Pinpoint the cell where the given text exists, returning its [X, Y] midpoint coordinate. 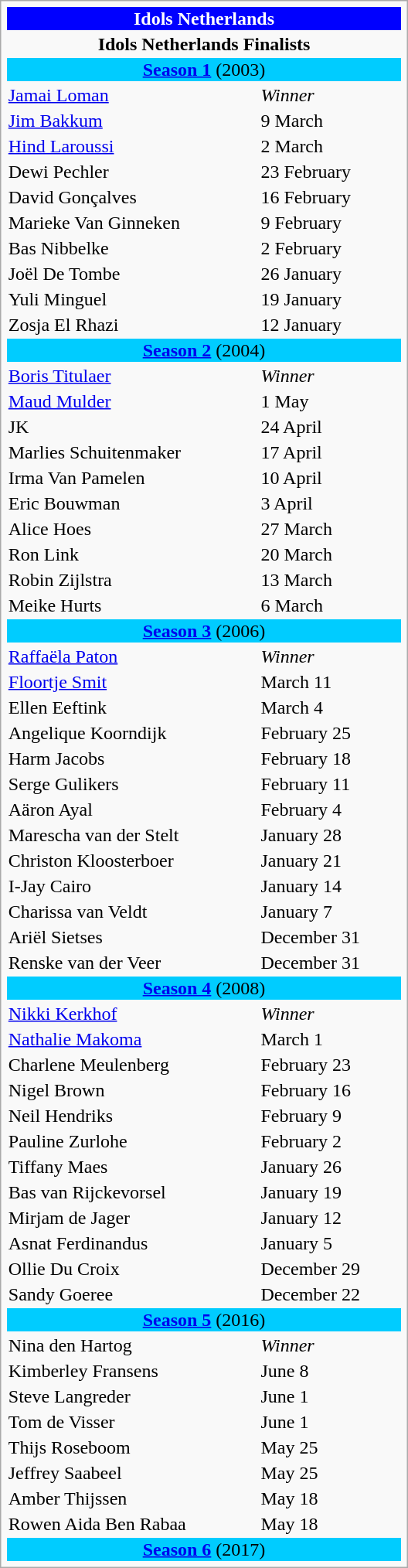
Bas Nibbelke [132, 248]
Idols Netherlands [204, 19]
David Gonçalves [132, 197]
1 May [331, 401]
Nigel Brown [132, 1090]
February 25 [331, 733]
March 4 [331, 707]
13 March [331, 580]
Kimberley Fransens [132, 1371]
Steve Langreder [132, 1396]
Neil Hendriks [132, 1116]
January 12 [331, 1218]
January 28 [331, 835]
Yuli Minguel [132, 299]
February 18 [331, 758]
Charlene Meulenberg [132, 1065]
Aäron Ayal [132, 810]
3 April [331, 503]
Jim Bakkum [132, 121]
Irma Van Pamelen [132, 478]
23 February [331, 172]
February 4 [331, 810]
February 2 [331, 1141]
17 April [331, 452]
I-Jay Cairo [132, 886]
Amber Thijssen [132, 1498]
9 March [331, 121]
February 23 [331, 1065]
Nathalie Makoma [132, 1039]
Pauline Zurlohe [132, 1141]
February 11 [331, 784]
Season 2 (2004) [204, 350]
Mirjam de Jager [132, 1218]
Angelique Koorndijk [132, 733]
26 January [331, 274]
Hind Laroussi [132, 146]
Renske van der Veer [132, 963]
Asnat Ferdinandus [132, 1243]
Tom de Visser [132, 1422]
January 5 [331, 1243]
Season 1 (2003) [204, 70]
Jeffrey Saabeel [132, 1473]
Thijs Roseboom [132, 1447]
January 7 [331, 912]
Maud Mulder [132, 401]
Sandy Goeree [132, 1294]
Ellen Eeftink [132, 707]
Marescha van der Stelt [132, 835]
10 April [331, 478]
9 February [331, 223]
20 March [331, 554]
12 January [331, 325]
Ron Link [132, 554]
March 11 [331, 682]
27 March [331, 529]
Eric Bouwman [132, 503]
Christon Kloosterboer [132, 861]
Marlies Schuitenmaker [132, 452]
Nikki Kerkhof [132, 1014]
Bas van Rijckevorsel [132, 1192]
Dewi Pechler [132, 172]
Marieke Van Ginneken [132, 223]
Tiffany Maes [132, 1167]
Meike Hurts [132, 605]
February 9 [331, 1116]
Serge Gulikers [132, 784]
Ariël Sietses [132, 937]
January 26 [331, 1167]
Alice Hoes [132, 529]
Harm Jacobs [132, 758]
16 February [331, 197]
Raffaëla Paton [132, 656]
Boris Titulaer [132, 376]
January 21 [331, 861]
Zosja El Rhazi [132, 325]
Rowen Aida Ben Rabaa [132, 1524]
January 14 [331, 886]
19 January [331, 299]
Idols Netherlands Finalists [204, 44]
Season 3 (2006) [204, 631]
Charissa van Veldt [132, 912]
Nina den Hartog [132, 1345]
6 March [331, 605]
Joël De Tombe [132, 274]
June 8 [331, 1371]
Jamai Loman [132, 95]
January 19 [331, 1192]
Season 5 (2016) [204, 1320]
Floortje Smit [132, 682]
December 22 [331, 1294]
March 1 [331, 1039]
Season 6 (2017) [204, 1549]
Robin Zijlstra [132, 580]
February 16 [331, 1090]
2 March [331, 146]
2 February [331, 248]
24 April [331, 427]
Season 4 (2008) [204, 988]
JK [132, 427]
Ollie Du Croix [132, 1269]
December 29 [331, 1269]
